Extract the (x, y) coordinate from the center of the cell holding the provided text.  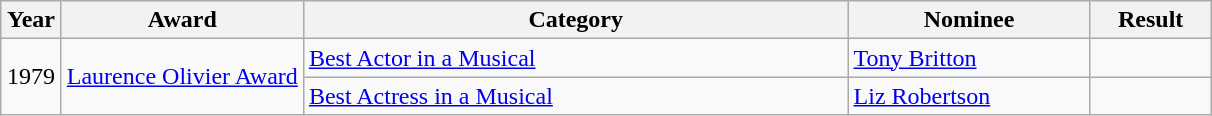
Laurence Olivier Award (182, 77)
Category (576, 20)
Best Actress in a Musical (576, 96)
Liz Robertson (969, 96)
Best Actor in a Musical (576, 58)
Year (32, 20)
Award (182, 20)
Tony Britton (969, 58)
Result (1150, 20)
Nominee (969, 20)
1979 (32, 77)
